Extract the (x, y) coordinate from the center of the cell holding the provided text.  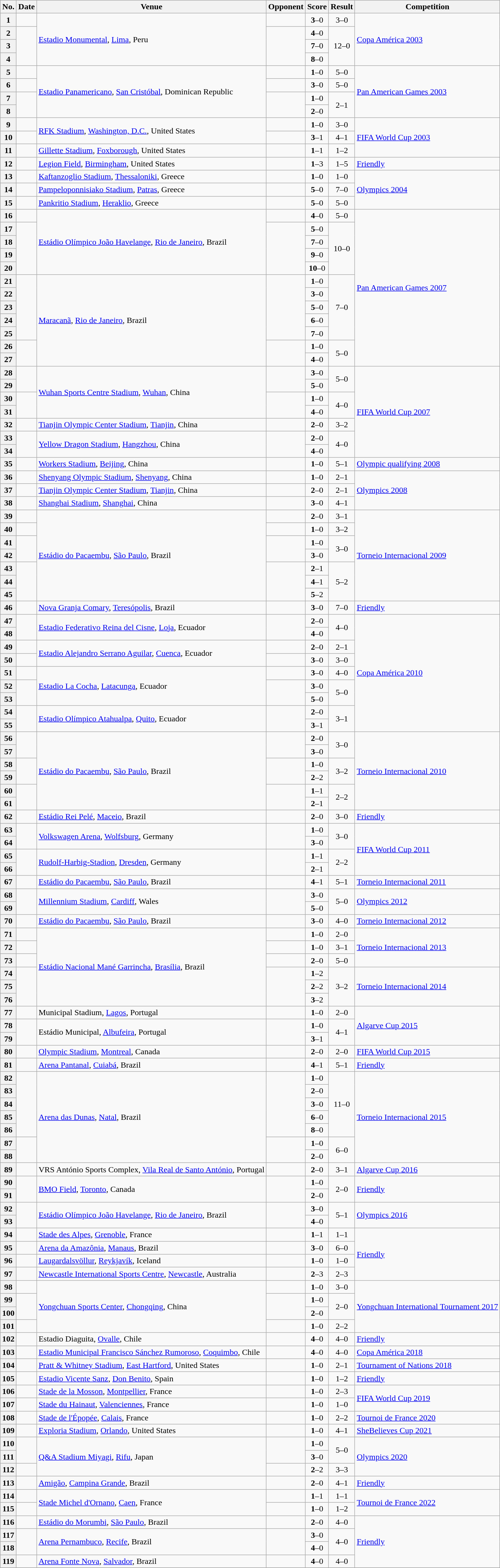
48 (8, 634)
Tournoi de France 2020 (427, 1418)
9 (8, 124)
BMO Field, Toronto, Canada (152, 1189)
Estádio Municipal, Albufeira, Portugal (152, 1032)
Estadio Federativo Reina del Cisne, Loja, Ecuador (152, 627)
17 (8, 229)
77 (8, 1013)
10 (8, 137)
Algarve Cup 2016 (427, 1169)
23 (8, 307)
96 (8, 1261)
5 (8, 72)
40 (8, 529)
Shenyang Olympic Stadium, Shenyang, China (152, 477)
Gillette Stadium, Foxborough, United States (152, 150)
Stade des Alpes, Grenoble, France (152, 1235)
118 (8, 1548)
Stade du Hainaut, Valenciennes, France (152, 1404)
90 (8, 1182)
Arena da Amazônia, Manaus, Brazil (152, 1248)
Estádio Rei Pelé, Maceio, Brazil (152, 817)
Copa América 2018 (427, 1352)
Millennium Stadium, Cardiff, Wales (152, 902)
56 (8, 738)
36 (8, 477)
FIFA World Cup 2007 (427, 411)
65 (8, 856)
34 (8, 451)
Pampeloponnisiako Stadium, Patras, Greece (152, 190)
100 (8, 1313)
Pratt & Whitney Stadium, East Hartford, United States (152, 1365)
42 (8, 555)
RFK Stadium, Washington, D.C., United States (152, 131)
FIFA World Cup 2003 (427, 137)
49 (8, 647)
1–5 (342, 164)
Arena das Dunas, Natal, Brazil (152, 1117)
3 (8, 46)
FIFA World Cup 2011 (427, 849)
18 (8, 242)
99 (8, 1300)
113 (8, 1483)
Estadio Vicente Sanz, Don Benito, Spain (152, 1378)
Estádio Nacional Mané Garrincha, Brasília, Brazil (152, 967)
32 (8, 425)
67 (8, 882)
35 (8, 464)
98 (8, 1287)
92 (8, 1208)
44 (8, 582)
102 (8, 1339)
Olympics 2008 (427, 490)
11–0 (342, 1104)
Olympics 2016 (427, 1215)
Nova Granja Comary, Teresópolis, Brazil (152, 608)
Stade de l'Épopée, Calais, France (152, 1418)
27 (8, 359)
Exploria Stadium, Orlando, United States (152, 1431)
115 (8, 1509)
81 (8, 1065)
8 (8, 111)
Opponent (286, 7)
47 (8, 621)
Arena Pernambuco, Recife, Brazil (152, 1542)
114 (8, 1496)
Estadio Diaguita, Ovalle, Chile (152, 1339)
Q&A Stadium Miyagi, Rifu, Japan (152, 1457)
59 (8, 777)
Estadio Alejandro Serrano Aguilar, Cuenca, Ecuador (152, 653)
Date (27, 7)
15 (8, 203)
Wuhan Sports Centre Stadium, Wuhan, China (152, 392)
20 (8, 268)
57 (8, 751)
Yongchuan International Tournament 2017 (427, 1306)
Pan American Games 2007 (427, 288)
1–3 (317, 164)
117 (8, 1535)
Olympic qualifying 2008 (427, 464)
54 (8, 712)
66 (8, 869)
93 (8, 1222)
1 (8, 20)
14 (8, 190)
119 (8, 1561)
Legion Field, Birmingham, United States (152, 164)
105 (8, 1378)
52 (8, 686)
21 (8, 281)
Volkswagen Arena, Wolfsburg, Germany (152, 836)
86 (8, 1130)
112 (8, 1470)
9–0 (317, 255)
111 (8, 1457)
3–3 (342, 1470)
Yongchuan Sports Center, Chongqing, China (152, 1306)
Tournament of Nations 2018 (427, 1365)
Venue (152, 7)
78 (8, 1026)
Stade Michel d'Ornano, Caen, France (152, 1502)
FIFA World Cup 2019 (427, 1398)
37 (8, 490)
Newcastle International Sports Centre, Newcastle, Australia (152, 1274)
Laugardalsvöllur, Reykjavík, Iceland (152, 1261)
Yellow Dragon Stadium, Hangzhou, China (152, 444)
Olympic Stadium, Montreal, Canada (152, 1052)
26 (8, 346)
22 (8, 294)
53 (8, 699)
62 (8, 817)
91 (8, 1195)
Copa América 2003 (427, 39)
Arena Pantanal, Cuiabá, Brazil (152, 1065)
No. (8, 7)
31 (8, 412)
39 (8, 516)
Estadio Olímpico Atahualpa, Quito, Ecuador (152, 719)
Tournoi de France 2022 (427, 1502)
Torneio Internacional 2012 (427, 921)
12 (8, 164)
58 (8, 764)
87 (8, 1143)
Maracanã, Rio de Janeiro, Brazil (152, 320)
106 (8, 1391)
63 (8, 830)
64 (8, 843)
116 (8, 1522)
83 (8, 1091)
84 (8, 1104)
72 (8, 947)
Estadio La Cocha, Latacunga, Ecuador (152, 686)
Estadio Monumental, Lima, Peru (152, 39)
Algarve Cup 2015 (427, 1026)
Workers Stadium, Beijing, China (152, 464)
SheBelieves Cup 2021 (427, 1431)
Estádio do Morumbi, São Paulo, Brazil (152, 1522)
16 (8, 216)
Estadio Panamericano, San Cristóbal, Dominican Republic (152, 92)
4 (8, 59)
108 (8, 1418)
Pan American Games 2003 (427, 92)
41 (8, 542)
13 (8, 177)
85 (8, 1117)
94 (8, 1235)
Torneio Internacional 2011 (427, 882)
19 (8, 255)
68 (8, 895)
11 (8, 150)
60 (8, 790)
Competition (427, 7)
51 (8, 673)
Torneio Internacional 2009 (427, 555)
25 (8, 333)
69 (8, 908)
Copa América 2010 (427, 673)
24 (8, 320)
VRS António Sports Complex, Vila Real de Santo António, Portugal (152, 1169)
95 (8, 1248)
Torneio Internacional 2013 (427, 947)
Torneio Internacional 2014 (427, 986)
Torneio Internacional 2010 (427, 771)
Stade de la Mosson, Montpellier, France (152, 1391)
Arena Fonte Nova, Salvador, Brazil (152, 1561)
6 (8, 85)
104 (8, 1365)
38 (8, 503)
Municipal Stadium, Lagos, Portugal (152, 1013)
Shanghai Stadium, Shanghai, China (152, 503)
110 (8, 1444)
79 (8, 1039)
2 (8, 33)
46 (8, 608)
29 (8, 386)
55 (8, 725)
74 (8, 973)
71 (8, 934)
Pankritio Stadium, Heraklio, Greece (152, 203)
61 (8, 804)
Torneio Internacional 2015 (427, 1117)
107 (8, 1404)
45 (8, 595)
Estadio Municipal Francisco Sánchez Rumoroso, Coquimbo, Chile (152, 1352)
101 (8, 1326)
43 (8, 568)
Result (342, 7)
50 (8, 660)
Score (317, 7)
Kaftanzoglio Stadium, Thessaloniki, Greece (152, 177)
70 (8, 921)
80 (8, 1052)
109 (8, 1431)
76 (8, 1000)
Olympics 2020 (427, 1457)
Olympics 2012 (427, 902)
97 (8, 1274)
FIFA World Cup 2015 (427, 1052)
Amigão, Campina Grande, Brazil (152, 1483)
33 (8, 438)
82 (8, 1078)
Olympics 2004 (427, 190)
75 (8, 986)
Rudolf-Harbig-Stadion, Dresden, Germany (152, 862)
89 (8, 1169)
73 (8, 960)
88 (8, 1156)
12–0 (342, 46)
7 (8, 98)
30 (8, 399)
28 (8, 372)
103 (8, 1352)
